Identify which cell holds the provided text, then report its [x, y] central coordinate. 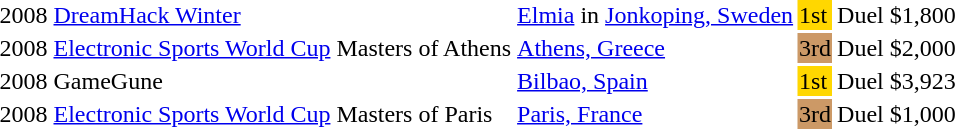
DreamHack Winter [282, 15]
Electronic Sports World Cup Masters of Athens [282, 48]
GameGune [282, 81]
Bilbao, Spain [656, 81]
Athens, Greece [656, 48]
Paris, France [656, 114]
Elmia in Jonkoping, Sweden [656, 15]
Electronic Sports World Cup Masters of Paris [282, 114]
